From the cell containing the given text, extract its center point as [x, y] coordinate. 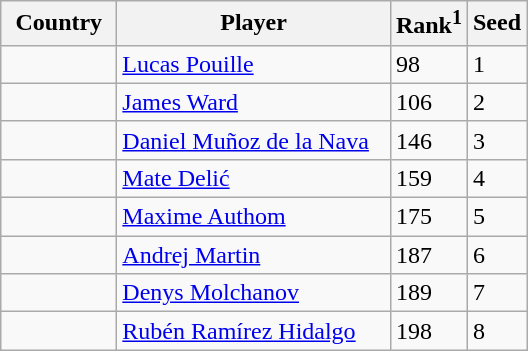
187 [428, 255]
Mate Delić [254, 178]
8 [496, 331]
175 [428, 217]
1 [496, 64]
Seed [496, 24]
Rank1 [428, 24]
Lucas Pouille [254, 64]
6 [496, 255]
2 [496, 102]
98 [428, 64]
Denys Molchanov [254, 293]
106 [428, 102]
Player [254, 24]
3 [496, 140]
Daniel Muñoz de la Nava [254, 140]
198 [428, 331]
Andrej Martin [254, 255]
189 [428, 293]
4 [496, 178]
7 [496, 293]
5 [496, 217]
159 [428, 178]
Country [59, 24]
James Ward [254, 102]
146 [428, 140]
Rubén Ramírez Hidalgo [254, 331]
Maxime Authom [254, 217]
